Return the [x, y] coordinate for the center point of the cell that contains the specified text.  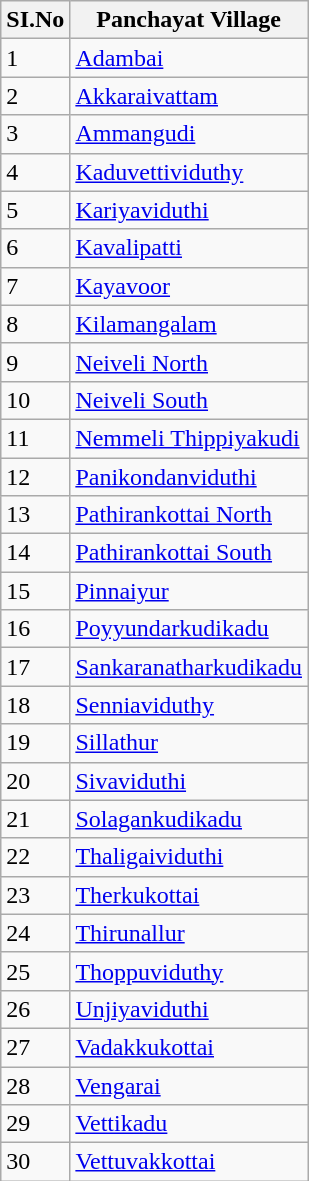
24 [36, 933]
Vettikadu [189, 1124]
Thaligaividuthi [189, 857]
Panchayat Village [189, 20]
1 [36, 58]
29 [36, 1124]
Vettuvakkottai [189, 1162]
Kariyaviduthi [189, 210]
11 [36, 438]
12 [36, 477]
25 [36, 971]
Therkukottai [189, 895]
2 [36, 96]
13 [36, 515]
5 [36, 210]
Kaduvettividuthy [189, 172]
16 [36, 629]
Neiveli North [189, 362]
Nemmeli Thippiyakudi [189, 438]
Sankaranatharkudikadu [189, 667]
Sillathur [189, 743]
Vengarai [189, 1085]
Kavalipatti [189, 248]
7 [36, 286]
28 [36, 1085]
Solagankudikadu [189, 819]
6 [36, 248]
23 [36, 895]
Thirunallur [189, 933]
Adambai [189, 58]
10 [36, 400]
9 [36, 362]
Pathirankottai South [189, 553]
22 [36, 857]
Akkaraivattam [189, 96]
Sivaviduthi [189, 781]
Senniaviduthy [189, 705]
15 [36, 591]
Poyyundarkudikadu [189, 629]
4 [36, 172]
30 [36, 1162]
17 [36, 667]
SI.No [36, 20]
Unjiyaviduthi [189, 1009]
Kilamangalam [189, 324]
Neiveli South [189, 400]
26 [36, 1009]
Vadakkukottai [189, 1047]
19 [36, 743]
27 [36, 1047]
Ammangudi [189, 134]
Panikondanviduthi [189, 477]
14 [36, 553]
Pathirankottai North [189, 515]
Thoppuviduthy [189, 971]
Kayavoor [189, 286]
Pinnaiyur [189, 591]
20 [36, 781]
18 [36, 705]
21 [36, 819]
3 [36, 134]
8 [36, 324]
